Return the (x, y) coordinate for the center point of the cell that contains the specified text.  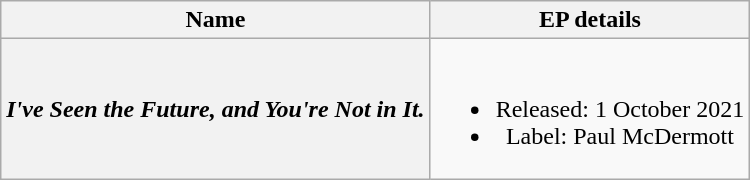
EP details (590, 20)
I've Seen the Future, and You're Not in It. (216, 109)
Name (216, 20)
Released: 1 October 2021Label: Paul McDermott (590, 109)
